Pinpoint the cell where the given text exists, returning its [X, Y] midpoint coordinate. 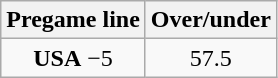
Pregame line [74, 20]
Over/under [210, 20]
USA −5 [74, 58]
57.5 [210, 58]
